Provide the (x, y) coordinate of the cell's center where the given text is located.  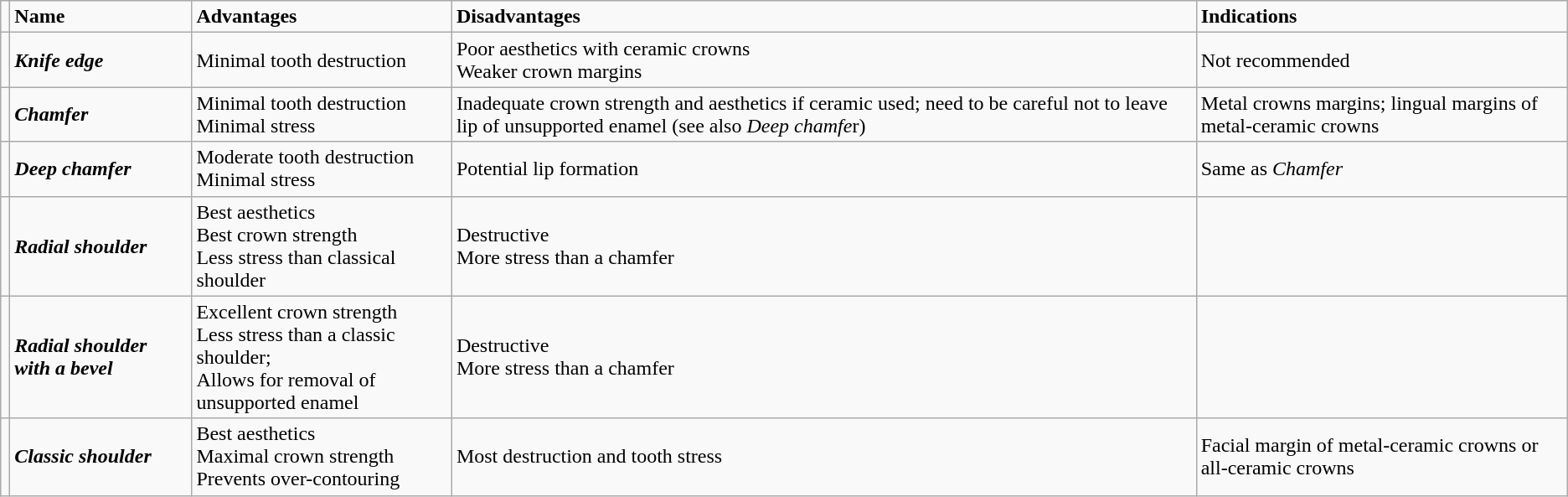
Classic shoulder (101, 457)
Inadequate crown strength and aesthetics if ceramic used; need to be careful not to leave lip of unsupported enamel (see also Deep chamfer) (824, 114)
Minimal tooth destruction (322, 60)
Advantages (322, 17)
Deep chamfer (101, 169)
Metal crowns margins; lingual margins of metal-ceramic crowns (1382, 114)
Chamfer (101, 114)
Knife edge (101, 60)
Not recommended (1382, 60)
Name (101, 17)
Facial margin of metal-ceramic crowns or all-ceramic crowns (1382, 457)
Radial shoulder (101, 246)
Indications (1382, 17)
Same as Chamfer (1382, 169)
Potential lip formation (824, 169)
Best aestheticsMaximal crown strengthPrevents over-contouring (322, 457)
Moderate tooth destructionMinimal stress (322, 169)
Disadvantages (824, 17)
Best aestheticsBest crown strengthLess stress than classical shoulder (322, 246)
Most destruction and tooth stress (824, 457)
Minimal tooth destructionMinimal stress (322, 114)
Radial shoulder with a bevel (101, 357)
Excellent crown strengthLess stress than a classic shoulder;Allows for removal of unsupported enamel (322, 357)
Poor aesthetics with ceramic crownsWeaker crown margins (824, 60)
